Provide the [X, Y] coordinate of the cell's center where the given text is located.  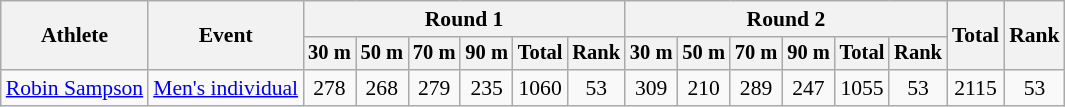
Robin Sampson [74, 88]
Event [226, 36]
279 [434, 88]
1060 [540, 88]
2115 [976, 88]
309 [651, 88]
210 [703, 88]
268 [382, 88]
289 [756, 88]
Round 2 [786, 19]
Round 1 [464, 19]
Men's individual [226, 88]
235 [486, 88]
278 [329, 88]
Athlete [74, 36]
247 [808, 88]
1055 [862, 88]
